Return the [x, y] coordinate for the center point of the cell that contains the specified text.  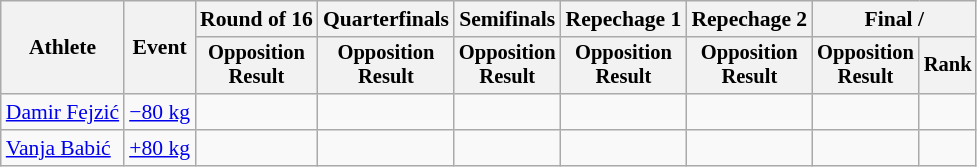
Semifinals [508, 19]
Vanja Babić [62, 148]
Athlete [62, 48]
Repechage 1 [624, 19]
Quarterfinals [386, 19]
Repechage 2 [749, 19]
Event [160, 48]
Final / [894, 19]
Rank [948, 66]
+80 kg [160, 148]
Damir Fejzić [62, 112]
Round of 16 [256, 19]
−80 kg [160, 112]
